Pinpoint the cell where the given text exists, returning its (X, Y) midpoint coordinate. 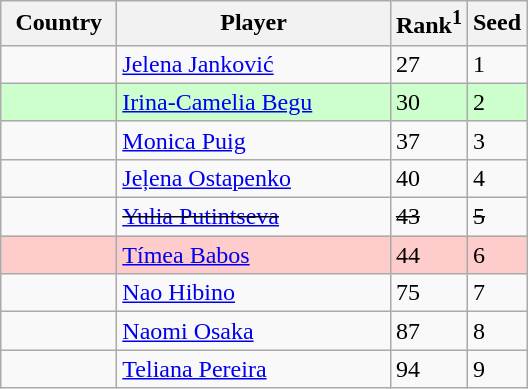
94 (428, 369)
44 (428, 255)
Player (254, 24)
37 (428, 140)
2 (496, 102)
Yulia Putintseva (254, 217)
Tímea Babos (254, 255)
7 (496, 293)
Jeļena Ostapenko (254, 178)
Nao Hibino (254, 293)
43 (428, 217)
Naomi Osaka (254, 331)
30 (428, 102)
Jelena Janković (254, 64)
Country (59, 24)
5 (496, 217)
87 (428, 331)
Irina-Camelia Begu (254, 102)
Rank1 (428, 24)
40 (428, 178)
Seed (496, 24)
Monica Puig (254, 140)
9 (496, 369)
8 (496, 331)
4 (496, 178)
27 (428, 64)
Teliana Pereira (254, 369)
6 (496, 255)
3 (496, 140)
1 (496, 64)
75 (428, 293)
